Locate the cell with the specified text and output its [x, y] center coordinate. 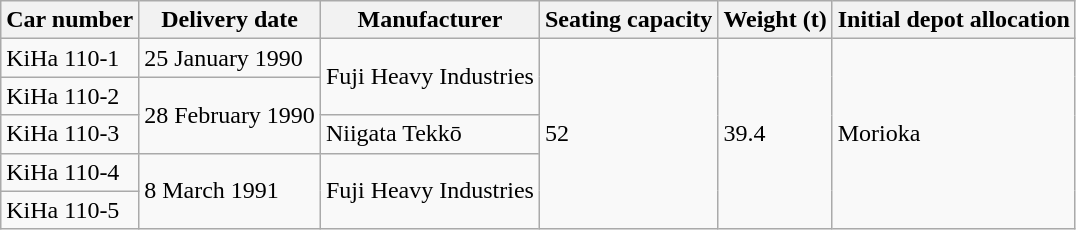
Car number [70, 20]
25 January 1990 [230, 58]
KiHa 110-4 [70, 172]
Niigata Tekkō [430, 134]
28 February 1990 [230, 115]
Seating capacity [628, 20]
KiHa 110-5 [70, 210]
Weight (t) [775, 20]
Initial depot allocation [954, 20]
KiHa 110-3 [70, 134]
Delivery date [230, 20]
Morioka [954, 134]
KiHa 110-2 [70, 96]
KiHa 110-1 [70, 58]
39.4 [775, 134]
52 [628, 134]
8 March 1991 [230, 191]
Manufacturer [430, 20]
